Scan for the cell matching the given text and deliver its [X, Y] coordinate at center. 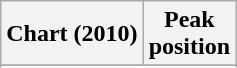
Peakposition [189, 34]
Chart (2010) [72, 34]
